Output the (X, Y) coordinate of the center of the cell containing the given text.  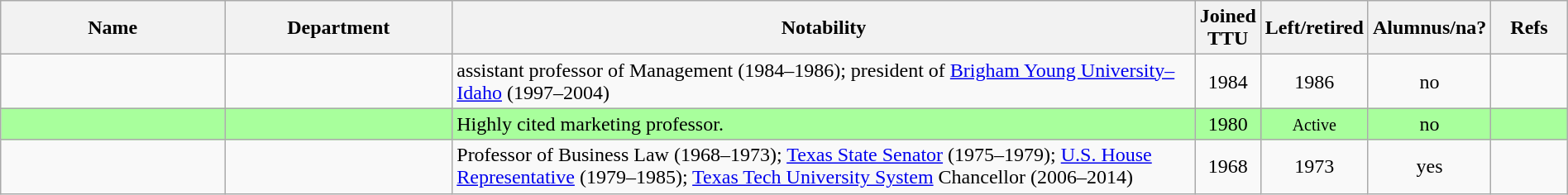
1986 (1314, 81)
assistant professor of Management (1984–1986); president of Brigham Young University–Idaho (1997–2004) (824, 81)
Refs (1529, 28)
yes (1429, 167)
1984 (1227, 81)
Joined TTU (1227, 28)
Alumnus/na? (1429, 28)
1980 (1227, 124)
Left/retired (1314, 28)
1973 (1314, 167)
Highly cited marketing professor. (824, 124)
Name (112, 28)
Department (339, 28)
Notability (824, 28)
1968 (1227, 167)
Active (1314, 124)
